Return the [x, y] coordinate for the center point of the cell that contains the specified text.  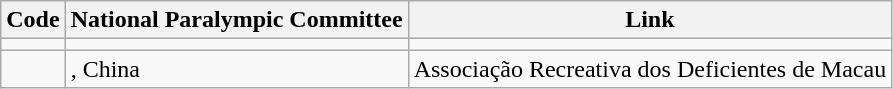
Associação Recreativa dos Deficientes de Macau [650, 69]
National Paralympic Committee [236, 20]
Code [33, 20]
Link [650, 20]
, China [236, 69]
